Locate the cell with the specified text and output its (x, y) center coordinate. 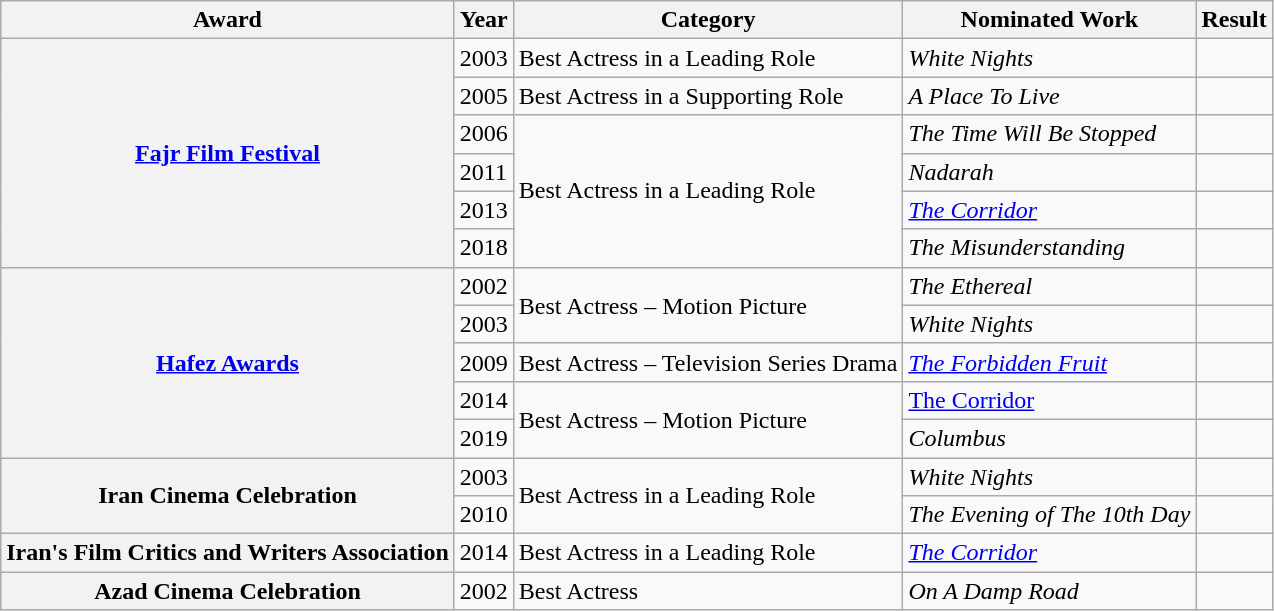
The Time Will Be Stopped (1050, 134)
A Place To Live (1050, 96)
Hafez Awards (228, 362)
On A Damp Road (1050, 591)
The Evening of The 10th Day (1050, 515)
2013 (484, 210)
2018 (484, 248)
2011 (484, 172)
The Forbidden Fruit (1050, 362)
Azad Cinema Celebration (228, 591)
Award (228, 20)
2010 (484, 515)
Result (1234, 20)
Best Actress in a Supporting Role (708, 96)
The Misunderstanding (1050, 248)
2009 (484, 362)
2019 (484, 438)
Year (484, 20)
Iran's Film Critics and Writers Association (228, 553)
Iran Cinema Celebration (228, 496)
Nominated Work (1050, 20)
Fajr Film Festival (228, 153)
Columbus (1050, 438)
Best Actress (708, 591)
2005 (484, 96)
Best Actress – Television Series Drama (708, 362)
2006 (484, 134)
The Ethereal (1050, 286)
Nadarah (1050, 172)
Category (708, 20)
